Scan for the cell matching the given text and deliver its (x, y) coordinate at center. 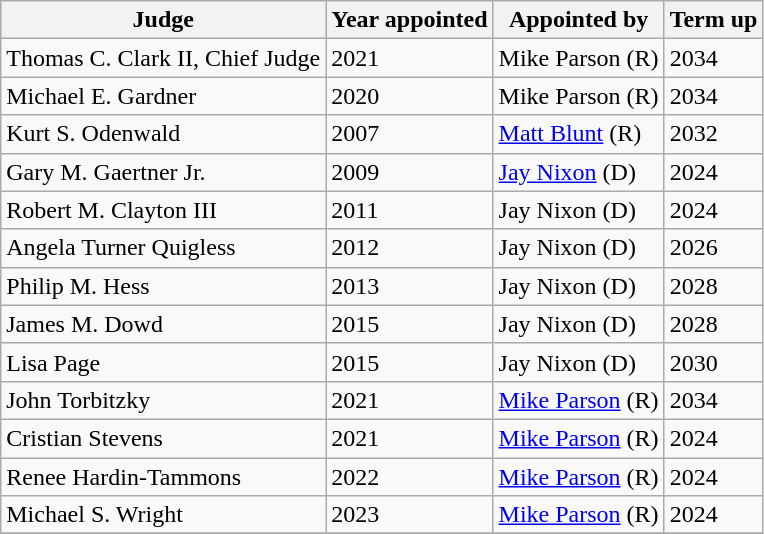
Thomas C. Clark II, Chief Judge (164, 58)
2013 (410, 286)
Michael E. Gardner (164, 96)
Judge (164, 20)
John Torbitzky (164, 400)
2030 (714, 362)
Robert M. Clayton III (164, 210)
Gary M. Gaertner Jr. (164, 172)
2007 (410, 134)
Year appointed (410, 20)
James M. Dowd (164, 324)
2012 (410, 248)
Appointed by (578, 20)
Angela Turner Quigless (164, 248)
Lisa Page (164, 362)
Matt Blunt (R) (578, 134)
Michael S. Wright (164, 515)
2022 (410, 477)
2009 (410, 172)
Philip M. Hess (164, 286)
2020 (410, 96)
2011 (410, 210)
Kurt S. Odenwald (164, 134)
Cristian Stevens (164, 438)
2032 (714, 134)
2026 (714, 248)
2023 (410, 515)
Renee Hardin-Tammons (164, 477)
Term up (714, 20)
